Return the (x, y) coordinate for the center point of the cell that contains the specified text.  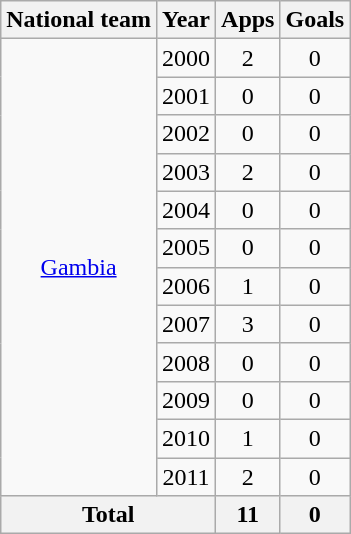
2010 (186, 438)
2003 (186, 172)
11 (248, 515)
Goals (315, 20)
2007 (186, 324)
2004 (186, 210)
2001 (186, 96)
2006 (186, 286)
2011 (186, 477)
2000 (186, 58)
2002 (186, 134)
2005 (186, 248)
3 (248, 324)
Gambia (79, 268)
2009 (186, 400)
Apps (248, 20)
Total (108, 515)
National team (79, 20)
Year (186, 20)
2008 (186, 362)
